Extract the (X, Y) coordinate from the center of the cell holding the provided text.  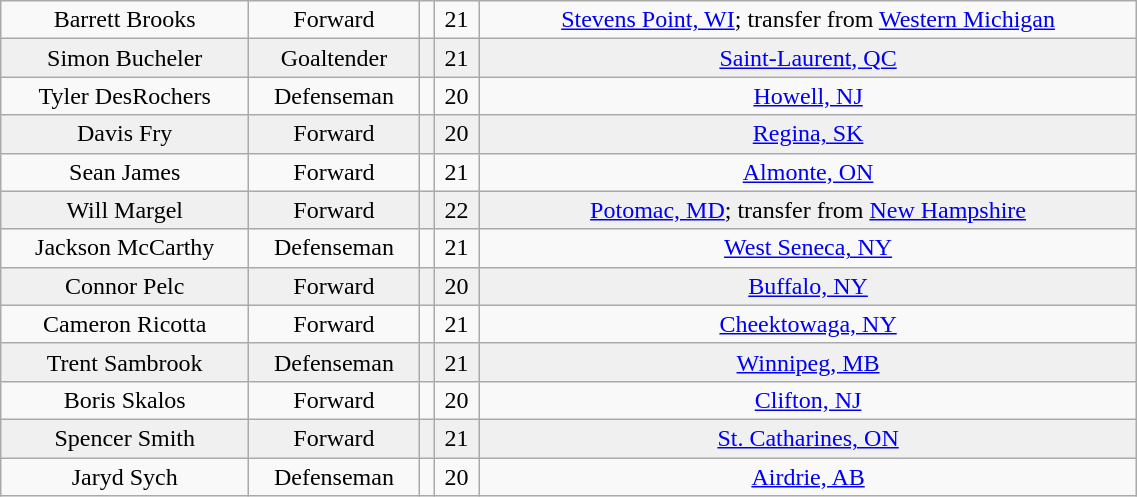
Almonte, ON (808, 172)
Davis Fry (125, 134)
Jaryd Sych (125, 477)
Cameron Ricotta (125, 324)
Barrett Brooks (125, 20)
West Seneca, NY (808, 248)
Jackson McCarthy (125, 248)
Airdrie, AB (808, 477)
Regina, SK (808, 134)
Saint-Laurent, QC (808, 58)
Howell, NJ (808, 96)
22 (457, 210)
Potomac, MD; transfer from New Hampshire (808, 210)
Cheektowaga, NY (808, 324)
Sean James (125, 172)
Connor Pelc (125, 286)
Stevens Point, WI; transfer from Western Michigan (808, 20)
Spencer Smith (125, 438)
Goaltender (334, 58)
Buffalo, NY (808, 286)
Simon Bucheler (125, 58)
Will Margel (125, 210)
Clifton, NJ (808, 400)
St. Catharines, ON (808, 438)
Winnipeg, MB (808, 362)
Boris Skalos (125, 400)
Tyler DesRochers (125, 96)
Trent Sambrook (125, 362)
